Provide the [x, y] coordinate of the cell's center where the given text is located.  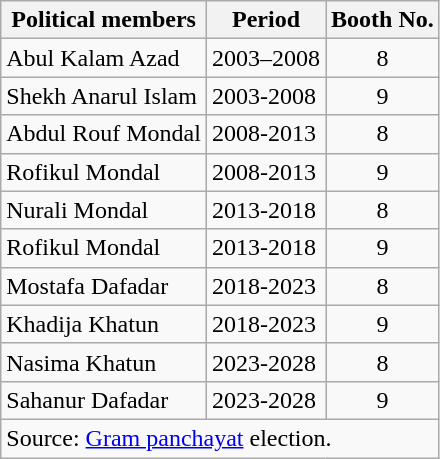
Abdul Rouf Mondal [104, 134]
Abul Kalam Azad [104, 58]
Khadija Khatun [104, 324]
Sahanur Dafadar [104, 400]
Source: Gram panchayat election. [220, 438]
Shekh Anarul Islam [104, 96]
Political members [104, 20]
2003-2008 [266, 96]
Nasima Khatun [104, 362]
Period [266, 20]
2003–2008 [266, 58]
Booth No. [383, 20]
Nurali Mondal [104, 210]
Mostafa Dafadar [104, 286]
